Identify which cell holds the provided text, then report its (x, y) central coordinate. 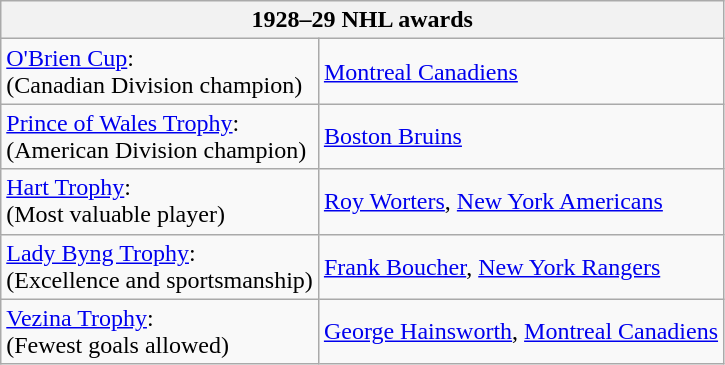
1928–29 NHL awards (362, 20)
Prince of Wales Trophy:(American Division champion) (160, 136)
Vezina Trophy:(Fewest goals allowed) (160, 332)
Hart Trophy:(Most valuable player) (160, 202)
Frank Boucher, New York Rangers (520, 266)
O'Brien Cup:(Canadian Division champion) (160, 72)
Roy Worters, New York Americans (520, 202)
Lady Byng Trophy:(Excellence and sportsmanship) (160, 266)
Montreal Canadiens (520, 72)
George Hainsworth, Montreal Canadiens (520, 332)
Boston Bruins (520, 136)
